Find where the given text appears and provide that cell's center as [X, Y] coordinate. 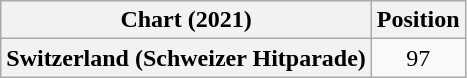
97 [418, 58]
Switzerland (Schweizer Hitparade) [186, 58]
Position [418, 20]
Chart (2021) [186, 20]
